Extract the (x, y) coordinate from the center of the cell holding the provided text.  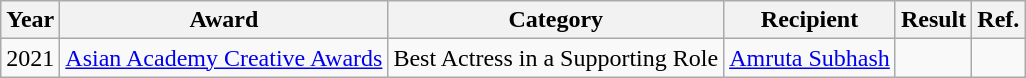
Amruta Subhash (810, 58)
Category (556, 20)
Ref. (998, 20)
Award (224, 20)
Recipient (810, 20)
2021 (30, 58)
Result (933, 20)
Year (30, 20)
Best Actress in a Supporting Role (556, 58)
Asian Academy Creative Awards (224, 58)
